Find where the given text appears and provide that cell's center as [X, Y] coordinate. 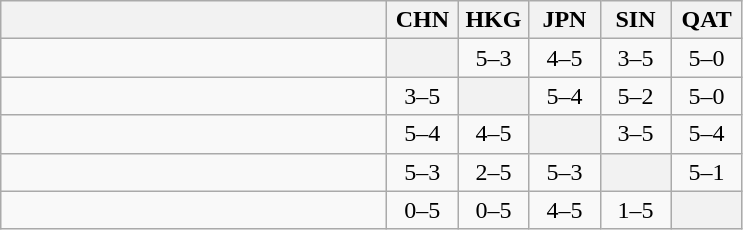
QAT [706, 20]
2–5 [494, 172]
HKG [494, 20]
1–5 [636, 210]
5–2 [636, 96]
SIN [636, 20]
JPN [564, 20]
5–1 [706, 172]
CHN [422, 20]
